Detect which cell encompasses the target text, then output its (x, y) center coordinate. 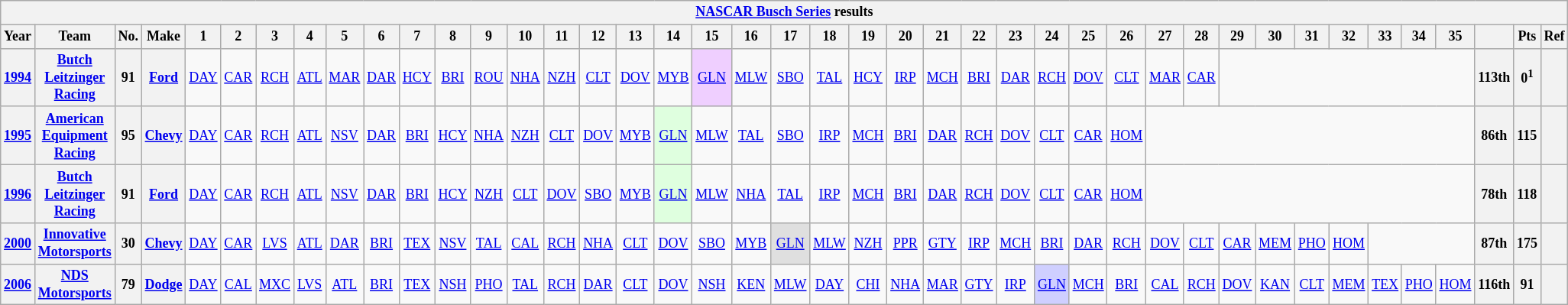
24 (1052, 37)
10 (525, 37)
2 (238, 37)
CHI (868, 284)
16 (750, 37)
9 (489, 37)
1996 (18, 193)
20 (905, 37)
MXC (275, 284)
Ref (1554, 37)
35 (1455, 37)
19 (868, 37)
3 (275, 37)
12 (598, 37)
2006 (18, 284)
2000 (18, 244)
1994 (18, 77)
18 (830, 37)
Make (164, 37)
01 (1528, 77)
American Equipment Racing (75, 135)
KAN (1275, 284)
31 (1311, 37)
33 (1385, 37)
22 (979, 37)
1995 (18, 135)
Pts (1528, 37)
15 (712, 37)
26 (1126, 37)
115 (1528, 135)
14 (673, 37)
11 (562, 37)
ROU (489, 77)
32 (1349, 37)
113th (1495, 77)
PPR (905, 244)
28 (1201, 37)
Year (18, 37)
Team (75, 37)
116th (1495, 284)
NASCAR Busch Series results (784, 12)
4 (309, 37)
79 (128, 284)
23 (1016, 37)
86th (1495, 135)
NDS Motorsports (75, 284)
Dodge (164, 284)
175 (1528, 244)
95 (128, 135)
7 (417, 37)
13 (635, 37)
78th (1495, 193)
6 (382, 37)
8 (452, 37)
21 (943, 37)
34 (1418, 37)
87th (1495, 244)
KEN (750, 284)
5 (345, 37)
118 (1528, 193)
Innovative Motorsports (75, 244)
1 (203, 37)
25 (1088, 37)
29 (1237, 37)
27 (1165, 37)
17 (790, 37)
No. (128, 37)
